Determine the [X, Y] coordinate at the center of the cell enclosing the given text.  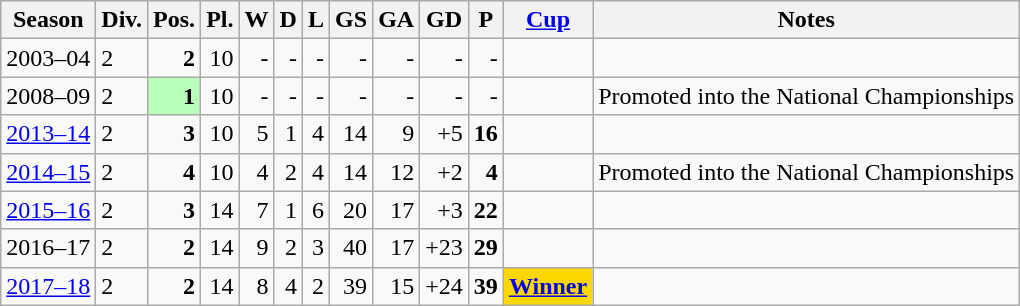
20 [352, 210]
16 [486, 134]
12 [396, 172]
40 [352, 248]
Cup [548, 20]
6 [316, 210]
8 [256, 286]
15 [396, 286]
GS [352, 20]
5 [256, 134]
22 [486, 210]
Pl. [220, 20]
+2 [444, 172]
GA [396, 20]
2008–09 [48, 96]
2003–04 [48, 58]
+3 [444, 210]
29 [486, 248]
+24 [444, 286]
Winner [548, 286]
2017–18 [48, 286]
L [316, 20]
GD [444, 20]
P [486, 20]
2013–14 [48, 134]
Season [48, 20]
+5 [444, 134]
2014–15 [48, 172]
2015–16 [48, 210]
W [256, 20]
D [288, 20]
7 [256, 210]
2016–17 [48, 248]
Notes [806, 20]
Div. [122, 20]
+23 [444, 248]
Pos. [174, 20]
